Scan for the cell matching the given text and deliver its [x, y] coordinate at center. 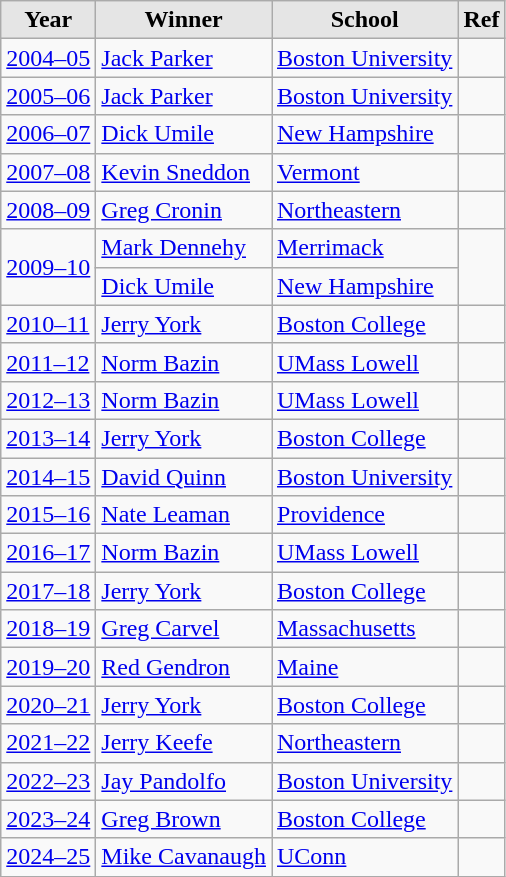
Jay Pandolfo [184, 781]
Year [48, 20]
Massachusetts [365, 629]
2004–05 [48, 58]
Kevin Sneddon [184, 172]
Providence [365, 515]
2010–11 [48, 324]
Mike Cavanaugh [184, 857]
Jerry Keefe [184, 743]
2007–08 [48, 172]
David Quinn [184, 477]
Winner [184, 20]
2005–06 [48, 96]
2009–10 [48, 267]
2021–22 [48, 743]
2024–25 [48, 857]
2011–12 [48, 362]
Red Gendron [184, 667]
2019–20 [48, 667]
2022–23 [48, 781]
2014–15 [48, 477]
School [365, 20]
Nate Leaman [184, 515]
Vermont [365, 172]
2016–17 [48, 553]
2008–09 [48, 210]
2017–18 [48, 591]
Maine [365, 667]
2023–24 [48, 819]
Greg Cronin [184, 210]
UConn [365, 857]
2006–07 [48, 134]
Greg Carvel [184, 629]
2015–16 [48, 515]
Ref [482, 20]
Merrimack [365, 248]
Mark Dennehy [184, 248]
Greg Brown [184, 819]
2012–13 [48, 400]
2020–21 [48, 705]
2018–19 [48, 629]
2013–14 [48, 438]
